Identify which cell holds the provided text, then report its (X, Y) central coordinate. 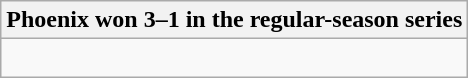
Phoenix won 3–1 in the regular-season series (234, 20)
